For the text-containing cell, return its midpoint in (x, y) coordinate format. 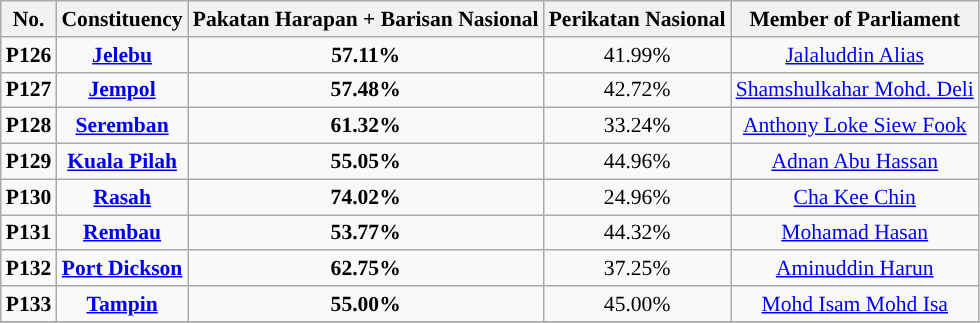
P131 (29, 233)
55.05% (366, 162)
Jempol (122, 90)
53.77% (366, 233)
P127 (29, 90)
Aminuddin Harun (855, 269)
74.02% (366, 197)
62.75% (366, 269)
P129 (29, 162)
Cha Kee Chin (855, 197)
Seremban (122, 126)
33.24% (638, 126)
Mohd Isam Mohd Isa (855, 304)
Mohamad Hasan (855, 233)
Pakatan Harapan + Barisan Nasional (366, 19)
Jalaluddin Alias (855, 55)
55.00% (366, 304)
P128 (29, 126)
Shamshulkahar Mohd. Deli (855, 90)
Rembau (122, 233)
24.96% (638, 197)
Port Dickson (122, 269)
Tampin (122, 304)
41.99% (638, 55)
Jelebu (122, 55)
Perikatan Nasional (638, 19)
42.72% (638, 90)
45.00% (638, 304)
No. (29, 19)
37.25% (638, 269)
Anthony Loke Siew Fook (855, 126)
61.32% (366, 126)
Member of Parliament (855, 19)
P132 (29, 269)
57.11% (366, 55)
Constituency (122, 19)
44.32% (638, 233)
P133 (29, 304)
Adnan Abu Hassan (855, 162)
P130 (29, 197)
Kuala Pilah (122, 162)
44.96% (638, 162)
Rasah (122, 197)
57.48% (366, 90)
P126 (29, 55)
